Pinpoint the cell where the given text exists, returning its (x, y) midpoint coordinate. 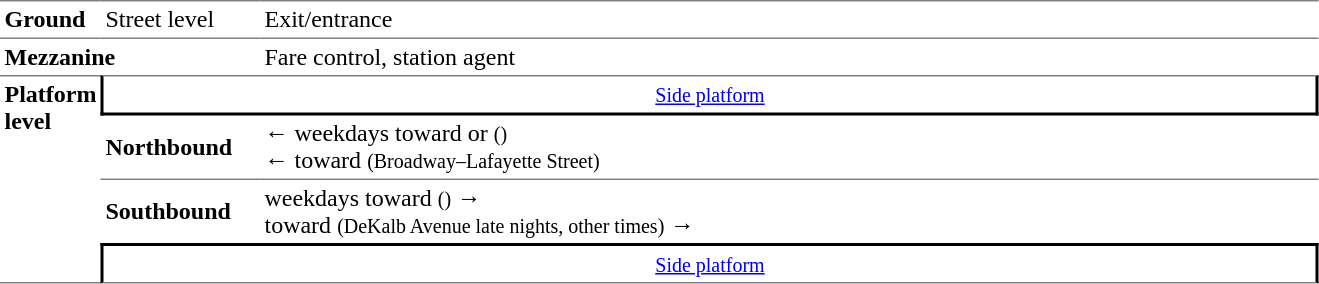
Platform level (50, 179)
Street level (180, 20)
← weekdays toward or ()← toward (Broadway–Lafayette Street) (790, 148)
Fare control, station agent (790, 57)
Exit/entrance (790, 20)
Northbound (180, 148)
weekdays toward () → toward (DeKalb Avenue late nights, other times) → (790, 212)
Ground (50, 20)
Mezzanine (130, 57)
Southbound (180, 212)
